Find where the given text appears and provide that cell's center as (x, y) coordinate. 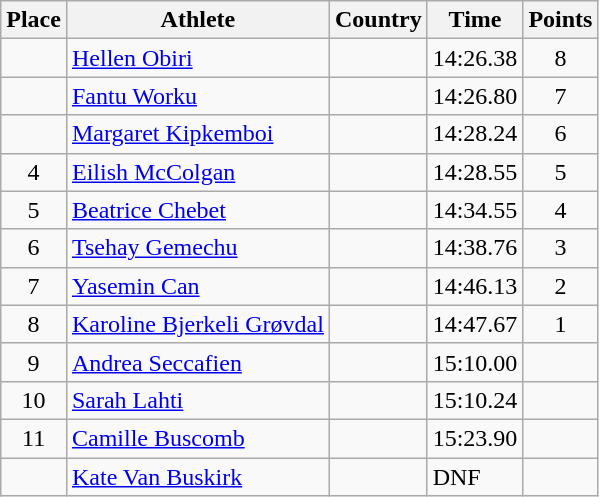
3 (560, 248)
14:46.13 (475, 286)
15:23.90 (475, 438)
14:28.24 (475, 134)
Points (560, 20)
14:38.76 (475, 248)
14:28.55 (475, 172)
Sarah Lahti (198, 400)
10 (34, 400)
1 (560, 324)
Margaret Kipkemboi (198, 134)
15:10.24 (475, 400)
Hellen Obiri (198, 58)
14:26.38 (475, 58)
15:10.00 (475, 362)
Fantu Worku (198, 96)
Yasemin Can (198, 286)
14:26.80 (475, 96)
Country (378, 20)
Andrea Seccafien (198, 362)
14:47.67 (475, 324)
2 (560, 286)
Tsehay Gemechu (198, 248)
Place (34, 20)
14:34.55 (475, 210)
Time (475, 20)
11 (34, 438)
Camille Buscomb (198, 438)
9 (34, 362)
Karoline Bjerkeli Grøvdal (198, 324)
Eilish McColgan (198, 172)
Athlete (198, 20)
DNF (475, 477)
Beatrice Chebet (198, 210)
Kate Van Buskirk (198, 477)
